Locate the cell with the specified text and output its [X, Y] center coordinate. 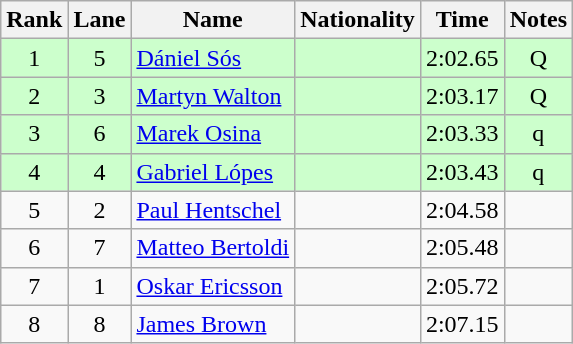
Marek Osina [213, 134]
Matteo Bertoldi [213, 248]
Notes [538, 20]
2:07.15 [462, 324]
Lane [100, 20]
Dániel Sós [213, 58]
Paul Hentschel [213, 210]
2:03.43 [462, 172]
2:05.48 [462, 248]
Time [462, 20]
Name [213, 20]
James Brown [213, 324]
2:03.33 [462, 134]
Rank [34, 20]
Oskar Ericsson [213, 286]
Gabriel Lópes [213, 172]
2:04.58 [462, 210]
2:02.65 [462, 58]
2:05.72 [462, 286]
Martyn Walton [213, 96]
Nationality [358, 20]
2:03.17 [462, 96]
